Locate the cell with the specified text and output its [X, Y] center coordinate. 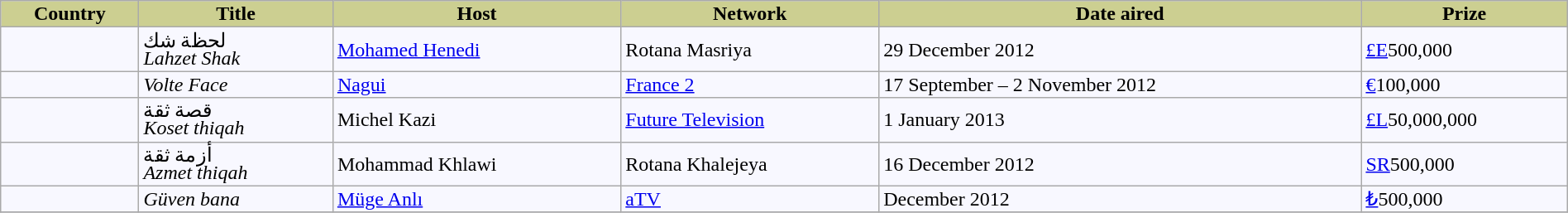
Future Television [750, 119]
قصة ثقةKoset thiqah [236, 119]
لحظة شكLahzet Shak [236, 50]
₺500,000 [1464, 199]
Country [69, 14]
December 2012 [1120, 199]
Rotana Khalejeya [750, 164]
Prize [1464, 14]
£E500,000 [1464, 50]
Volte Face [236, 85]
أزمة ثقةAzmet thiqah [236, 164]
Title [236, 14]
aTV [750, 199]
Rotana Masriya [750, 50]
Nagui [476, 85]
Mohamed Henedi [476, 50]
£L50,000,000 [1464, 119]
Müge Anlı [476, 199]
Date aired [1120, 14]
17 September – 2 November 2012 [1120, 85]
Güven bana [236, 199]
16 December 2012 [1120, 164]
Network [750, 14]
Host [476, 14]
Michel Kazi [476, 119]
29 December 2012 [1120, 50]
SR500,000 [1464, 164]
1 January 2013 [1120, 119]
France 2 [750, 85]
Mohammad Khlawi [476, 164]
€100,000 [1464, 85]
